Return the [x, y] coordinate for the center point of the cell that contains the specified text.  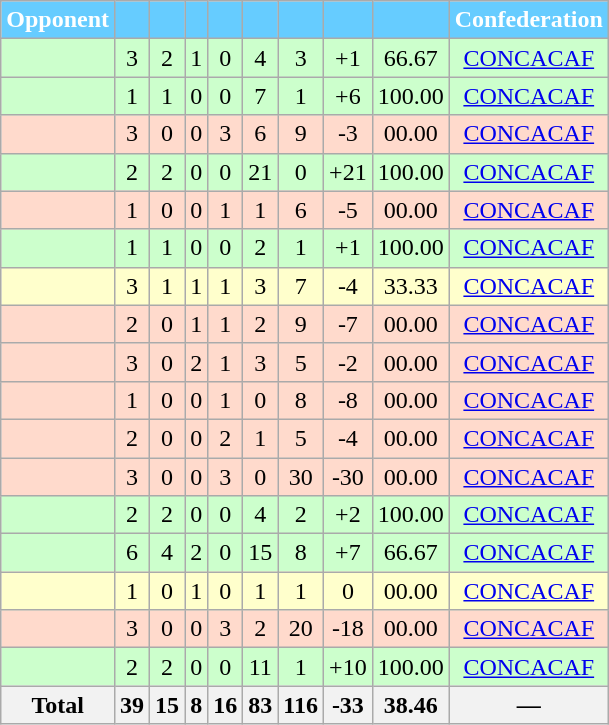
Opponent [58, 20]
21 [260, 172]
Total [58, 705]
-7 [348, 324]
33.33 [410, 286]
+21 [348, 172]
-5 [348, 210]
-3 [348, 134]
20 [301, 629]
-8 [348, 400]
83 [260, 705]
— [528, 705]
16 [226, 705]
-33 [348, 705]
11 [260, 667]
116 [301, 705]
+7 [348, 553]
30 [301, 477]
-30 [348, 477]
38.46 [410, 705]
+10 [348, 667]
-18 [348, 629]
+2 [348, 515]
-2 [348, 362]
Confederation [528, 20]
+6 [348, 96]
39 [132, 705]
